From the cell containing the given text, extract its center point as [X, Y] coordinate. 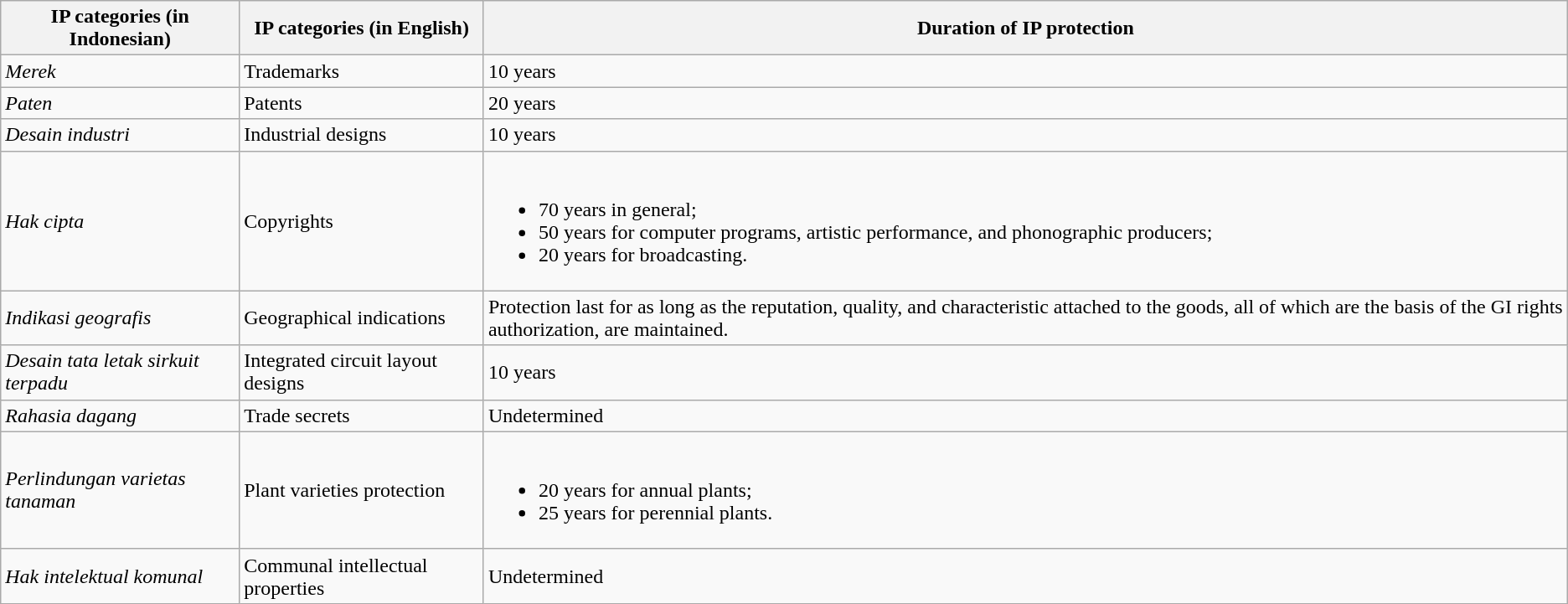
Duration of IP protection [1025, 28]
Rahasia dagang [121, 416]
Communal intellectual properties [362, 576]
Hak intelektual komunal [121, 576]
Industrial designs [362, 135]
Trade secrets [362, 416]
Paten [121, 103]
Desain industri [121, 135]
Perlindungan varietas tanaman [121, 490]
20 years for annual plants;25 years for perennial plants. [1025, 490]
Plant varieties protection [362, 490]
Trademarks [362, 71]
Copyrights [362, 221]
Hak cipta [121, 221]
Indikasi geografis [121, 318]
Integrated circuit layout designs [362, 372]
70 years in general;50 years for computer programs, artistic performance, and phonographic producers;20 years for broadcasting. [1025, 221]
20 years [1025, 103]
Patents [362, 103]
Merek [121, 71]
IP categories (in English) [362, 28]
Desain tata letak sirkuit terpadu [121, 372]
Geographical indications [362, 318]
IP categories (in Indonesian) [121, 28]
